Scan for the cell matching the given text and deliver its [x, y] coordinate at center. 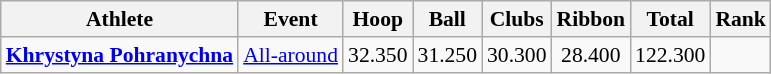
32.350 [378, 55]
Ribbon [592, 19]
30.300 [516, 55]
All-around [290, 55]
Event [290, 19]
Hoop [378, 19]
Rank [740, 19]
Khrystyna Pohranychna [120, 55]
Total [670, 19]
Athlete [120, 19]
31.250 [448, 55]
122.300 [670, 55]
Clubs [516, 19]
Ball [448, 19]
28.400 [592, 55]
